Find where the given text appears and provide that cell's center as [x, y] coordinate. 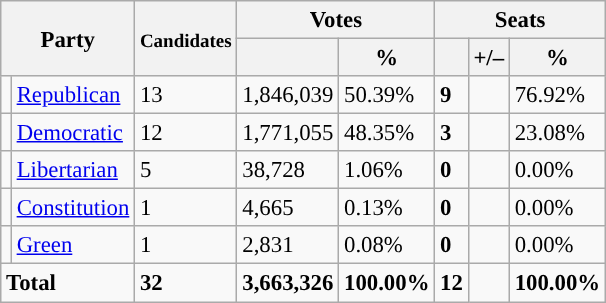
Votes [336, 20]
Democratic [72, 133]
23.08% [557, 133]
+/– [488, 58]
Green [72, 245]
76.92% [557, 95]
Constitution [72, 208]
38,728 [288, 170]
3,663,326 [288, 283]
Libertarian [72, 170]
50.39% [387, 95]
Party [68, 38]
13 [186, 95]
0.13% [387, 208]
1,846,039 [288, 95]
48.35% [387, 133]
1,771,055 [288, 133]
1.06% [387, 170]
2,831 [288, 245]
Candidates [186, 38]
32 [186, 283]
Republican [72, 95]
5 [186, 170]
0.08% [387, 245]
3 [452, 133]
9 [452, 95]
4,665 [288, 208]
Total [68, 283]
Seats [520, 20]
